Output the [X, Y] coordinate of the center of the cell containing the given text.  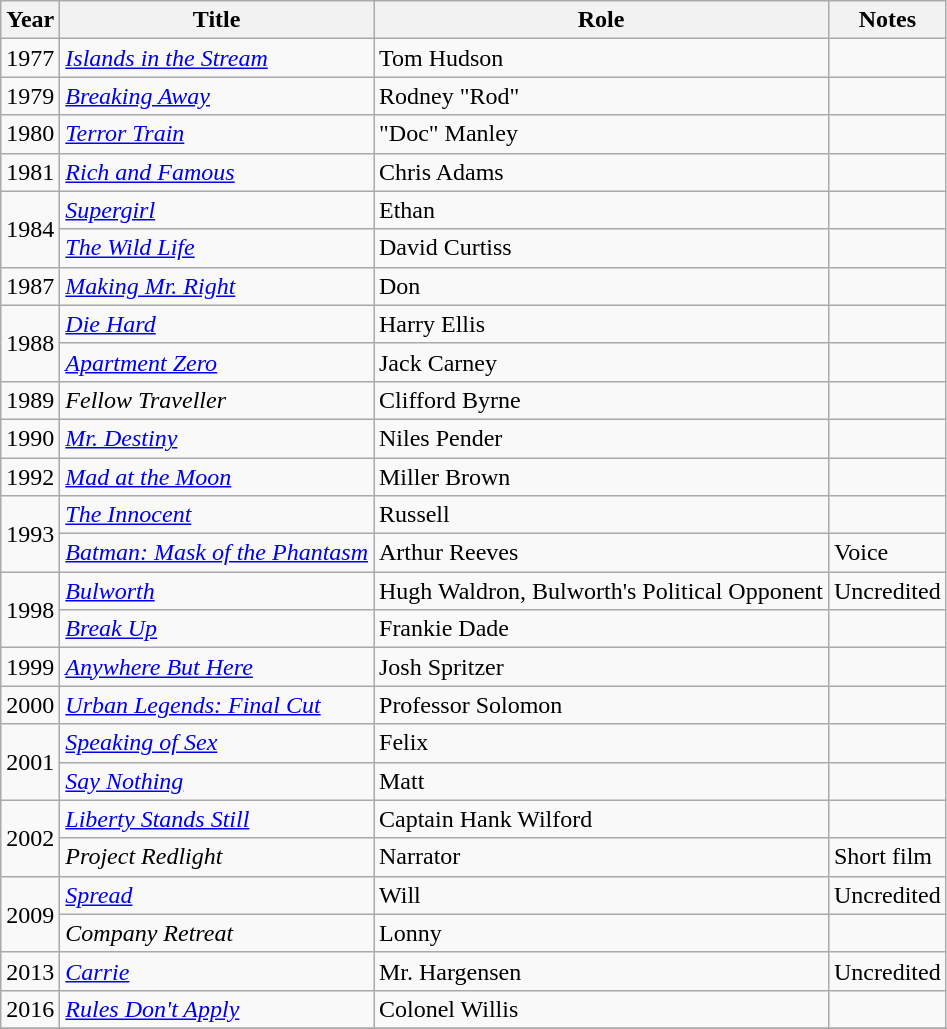
2009 [30, 914]
Rodney "Rod" [602, 96]
Josh Spritzer [602, 667]
Die Hard [217, 324]
Company Retreat [217, 933]
1993 [30, 534]
Tom Hudson [602, 58]
Breaking Away [217, 96]
Role [602, 20]
Harry Ellis [602, 324]
1981 [30, 172]
Clifford Byrne [602, 400]
Year [30, 20]
Russell [602, 515]
1998 [30, 610]
The Innocent [217, 515]
Will [602, 895]
Supergirl [217, 210]
Miller Brown [602, 477]
Apartment Zero [217, 362]
2013 [30, 971]
1980 [30, 134]
Notes [887, 20]
Colonel Willis [602, 1009]
Project Redlight [217, 857]
Captain Hank Wilford [602, 819]
1989 [30, 400]
The Wild Life [217, 248]
Mr. Destiny [217, 438]
Speaking of Sex [217, 743]
Matt [602, 781]
Urban Legends: Final Cut [217, 705]
Don [602, 286]
Islands in the Stream [217, 58]
1987 [30, 286]
Anywhere But Here [217, 667]
Jack Carney [602, 362]
Niles Pender [602, 438]
Hugh Waldron, Bulworth's Political Opponent [602, 591]
Frankie Dade [602, 629]
Liberty Stands Still [217, 819]
2001 [30, 762]
Spread [217, 895]
Voice [887, 553]
Break Up [217, 629]
2016 [30, 1009]
Short film [887, 857]
Professor Solomon [602, 705]
1977 [30, 58]
Mr. Hargensen [602, 971]
"Doc" Manley [602, 134]
2000 [30, 705]
1999 [30, 667]
Batman: Mask of the Phantasm [217, 553]
Making Mr. Right [217, 286]
Chris Adams [602, 172]
Fellow Traveller [217, 400]
Rules Don't Apply [217, 1009]
Lonny [602, 933]
1992 [30, 477]
Arthur Reeves [602, 553]
Narrator [602, 857]
Title [217, 20]
Terror Train [217, 134]
1984 [30, 229]
1990 [30, 438]
Felix [602, 743]
2002 [30, 838]
Mad at the Moon [217, 477]
Say Nothing [217, 781]
David Curtiss [602, 248]
Ethan [602, 210]
1979 [30, 96]
Carrie [217, 971]
Bulworth [217, 591]
Rich and Famous [217, 172]
1988 [30, 343]
